Locate the cell with the specified text and output its [x, y] center coordinate. 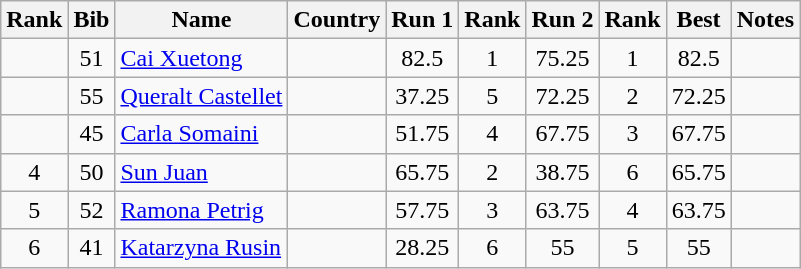
52 [92, 210]
51.75 [422, 134]
28.25 [422, 248]
75.25 [562, 58]
Country [337, 20]
50 [92, 172]
Best [698, 20]
Ramona Petrig [202, 210]
57.75 [422, 210]
Run 1 [422, 20]
Katarzyna Rusin [202, 248]
Cai Xuetong [202, 58]
Run 2 [562, 20]
Bib [92, 20]
37.25 [422, 96]
Carla Somaini [202, 134]
45 [92, 134]
51 [92, 58]
38.75 [562, 172]
Notes [765, 20]
Name [202, 20]
Queralt Castellet [202, 96]
Sun Juan [202, 172]
41 [92, 248]
